For the text-containing cell, return its midpoint in (x, y) coordinate format. 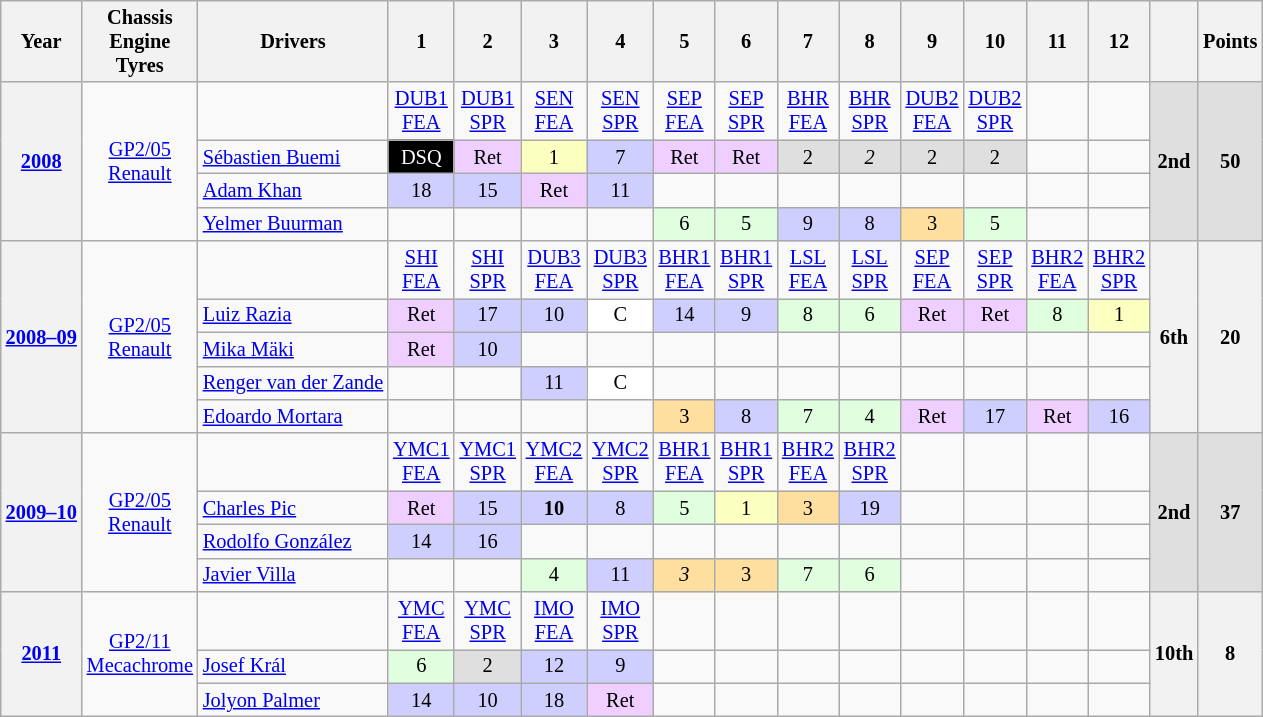
DUB2FEA (932, 111)
IMOSPR (620, 621)
DSQ (421, 157)
37 (1230, 512)
10th (1174, 654)
Josef Král (293, 666)
SHISPR (487, 270)
Renger van der Zande (293, 383)
YMC1FEA (421, 462)
DUB3SPR (620, 270)
SENFEA (554, 111)
2011 (42, 654)
SHIFEA (421, 270)
Points (1230, 41)
2008–09 (42, 337)
BHRFEA (808, 111)
DUB1FEA (421, 111)
BHRSPR (870, 111)
SENSPR (620, 111)
Adam Khan (293, 190)
DUB2SPR (994, 111)
50 (1230, 162)
YMCFEA (421, 621)
IMOFEA (554, 621)
Year (42, 41)
LSLFEA (808, 270)
20 (1230, 337)
Javier Villa (293, 575)
YMC2FEA (554, 462)
Drivers (293, 41)
Yelmer Buurman (293, 224)
YMC1SPR (487, 462)
Jolyon Palmer (293, 700)
DUB1SPR (487, 111)
2008 (42, 162)
Sébastien Buemi (293, 157)
6th (1174, 337)
YMC2SPR (620, 462)
ChassisEngineTyres (140, 41)
GP2/11Mecachrome (140, 654)
Rodolfo González (293, 541)
Charles Pic (293, 508)
19 (870, 508)
2009–10 (42, 512)
YMCSPR (487, 621)
LSLSPR (870, 270)
Luiz Razia (293, 315)
Mika Mäki (293, 349)
Edoardo Mortara (293, 416)
DUB3FEA (554, 270)
